Output the (X, Y) coordinate of the center of the cell containing the given text.  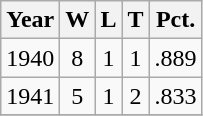
2 (136, 96)
.833 (176, 96)
Pct. (176, 20)
L (108, 20)
1940 (30, 58)
1941 (30, 96)
W (78, 20)
T (136, 20)
8 (78, 58)
5 (78, 96)
.889 (176, 58)
Year (30, 20)
